Provide the (X, Y) coordinate of the cell's center where the given text is located.  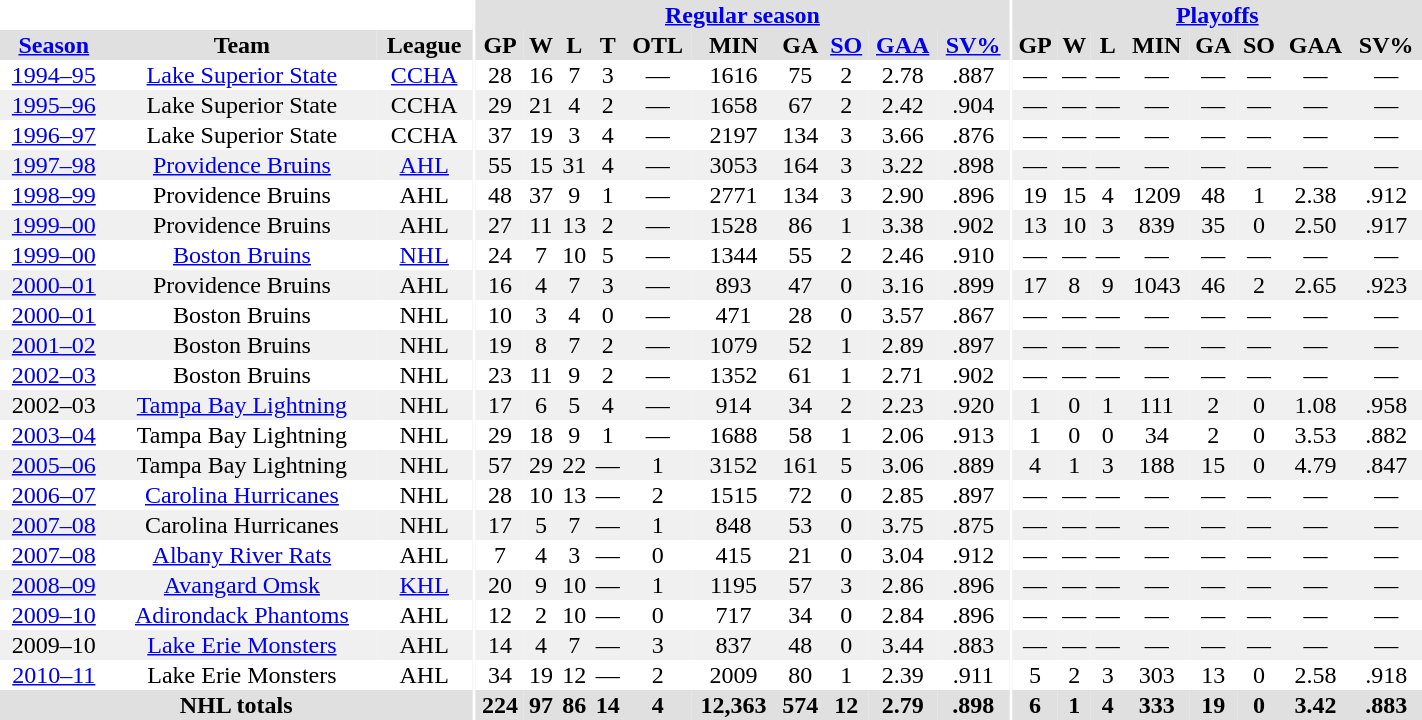
717 (734, 615)
1994–95 (54, 75)
2.85 (903, 495)
1352 (734, 375)
T (608, 45)
2.23 (903, 405)
31 (574, 165)
1.08 (1316, 405)
1616 (734, 75)
2.65 (1316, 285)
.867 (974, 315)
2.39 (903, 675)
224 (500, 705)
2010–11 (54, 675)
Albany River Rats (242, 555)
2.90 (903, 195)
.920 (974, 405)
58 (800, 435)
Regular season (742, 15)
3.22 (903, 165)
1515 (734, 495)
61 (800, 375)
3.16 (903, 285)
2.86 (903, 585)
27 (500, 225)
161 (800, 465)
1079 (734, 345)
46 (1213, 285)
3.66 (903, 135)
2197 (734, 135)
3.06 (903, 465)
.882 (1386, 435)
.904 (974, 105)
1528 (734, 225)
Avangard Omsk (242, 585)
3.75 (903, 525)
.923 (1386, 285)
Adirondack Phantoms (242, 615)
OTL (657, 45)
893 (734, 285)
Season (54, 45)
2009 (734, 675)
1658 (734, 105)
.917 (1386, 225)
52 (800, 345)
.875 (974, 525)
839 (1156, 225)
.847 (1386, 465)
2.78 (903, 75)
2.06 (903, 435)
1996–97 (54, 135)
2001–02 (54, 345)
1998–99 (54, 195)
18 (540, 435)
3053 (734, 165)
837 (734, 645)
4.79 (1316, 465)
3.42 (1316, 705)
1688 (734, 435)
3152 (734, 465)
2.84 (903, 615)
574 (800, 705)
.899 (974, 285)
914 (734, 405)
1195 (734, 585)
1344 (734, 255)
67 (800, 105)
35 (1213, 225)
80 (800, 675)
KHL (424, 585)
2771 (734, 195)
415 (734, 555)
2.79 (903, 705)
2.38 (1316, 195)
2.71 (903, 375)
League (424, 45)
471 (734, 315)
53 (800, 525)
2.42 (903, 105)
.889 (974, 465)
75 (800, 75)
188 (1156, 465)
20 (500, 585)
2003–04 (54, 435)
23 (500, 375)
1995–96 (54, 105)
1043 (1156, 285)
Playoffs (1218, 15)
22 (574, 465)
2.89 (903, 345)
.913 (974, 435)
3.38 (903, 225)
1209 (1156, 195)
2006–07 (54, 495)
333 (1156, 705)
1997–98 (54, 165)
12,363 (734, 705)
24 (500, 255)
.911 (974, 675)
97 (540, 705)
.887 (974, 75)
3.44 (903, 645)
.918 (1386, 675)
2.50 (1316, 225)
47 (800, 285)
3.57 (903, 315)
3.04 (903, 555)
72 (800, 495)
3.53 (1316, 435)
164 (800, 165)
303 (1156, 675)
Team (242, 45)
2.46 (903, 255)
.876 (974, 135)
NHL totals (236, 705)
2008–09 (54, 585)
848 (734, 525)
.910 (974, 255)
2.58 (1316, 675)
.958 (1386, 405)
111 (1156, 405)
2005–06 (54, 465)
